Pinpoint the cell where the given text exists, returning its [x, y] midpoint coordinate. 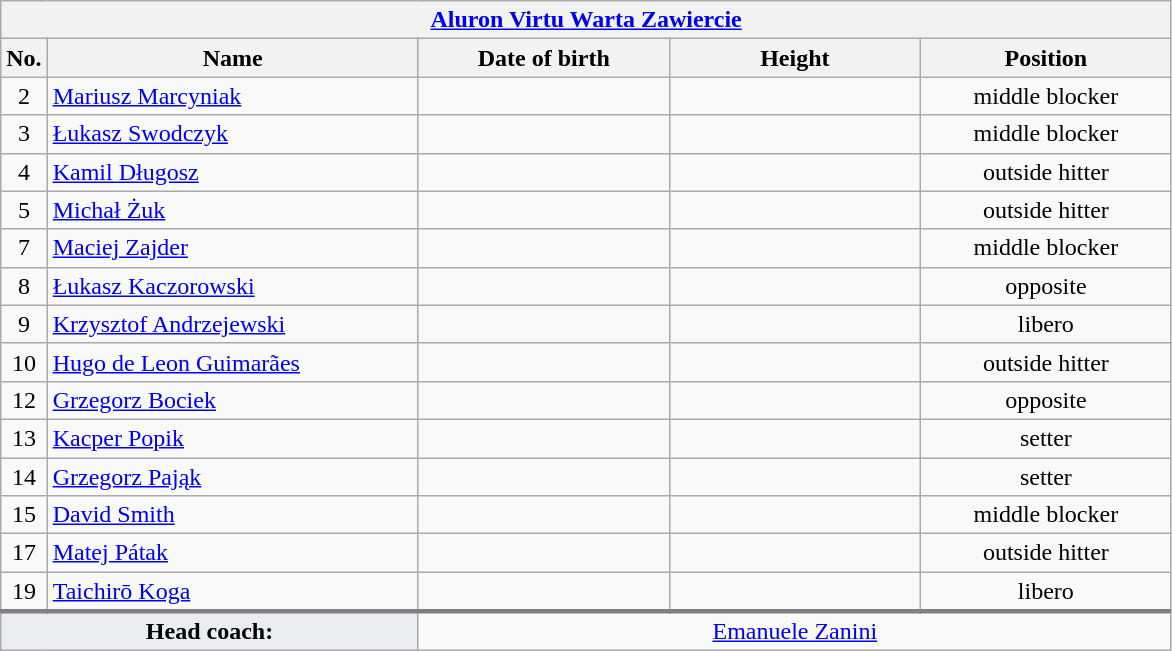
8 [24, 286]
5 [24, 210]
Name [232, 58]
Aluron Virtu Warta Zawiercie [586, 20]
Position [1046, 58]
Krzysztof Andrzejewski [232, 324]
Łukasz Kaczorowski [232, 286]
Hugo de Leon Guimarães [232, 362]
Height [794, 58]
2 [24, 96]
Head coach: [210, 631]
Mariusz Marcyniak [232, 96]
10 [24, 362]
Łukasz Swodczyk [232, 134]
Michał Żuk [232, 210]
Maciej Zajder [232, 248]
Kacper Popik [232, 438]
13 [24, 438]
17 [24, 553]
4 [24, 172]
14 [24, 477]
Grzegorz Pająk [232, 477]
7 [24, 248]
3 [24, 134]
9 [24, 324]
No. [24, 58]
Matej Pátak [232, 553]
Emanuele Zanini [794, 631]
David Smith [232, 515]
15 [24, 515]
Kamil Długosz [232, 172]
19 [24, 592]
Date of birth [544, 58]
Grzegorz Bociek [232, 400]
12 [24, 400]
Taichirō Koga [232, 592]
